From the cell containing the given text, extract its center point as (X, Y) coordinate. 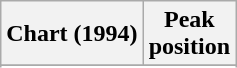
Peakposition (189, 34)
Chart (1994) (72, 34)
